Provide the [x, y] coordinate of the cell's center where the given text is located.  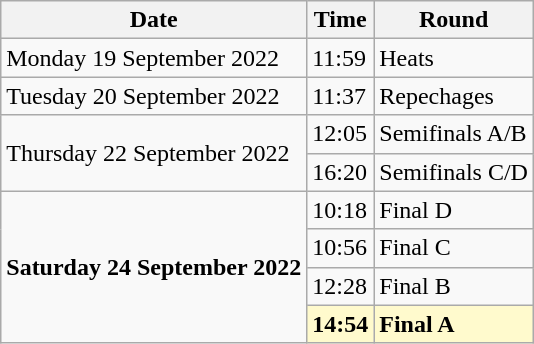
Final D [454, 210]
Time [340, 20]
Monday 19 September 2022 [154, 58]
Final A [454, 324]
12:05 [340, 134]
Thursday 22 September 2022 [154, 153]
11:37 [340, 96]
Repechages [454, 96]
16:20 [340, 172]
10:56 [340, 248]
10:18 [340, 210]
Saturday 24 September 2022 [154, 267]
Heats [454, 58]
Tuesday 20 September 2022 [154, 96]
14:54 [340, 324]
Final B [454, 286]
Semifinals A/B [454, 134]
11:59 [340, 58]
Final C [454, 248]
Date [154, 20]
Semifinals C/D [454, 172]
Round [454, 20]
12:28 [340, 286]
